Search for the cell housing the specified text and yield its (x, y) center coordinate. 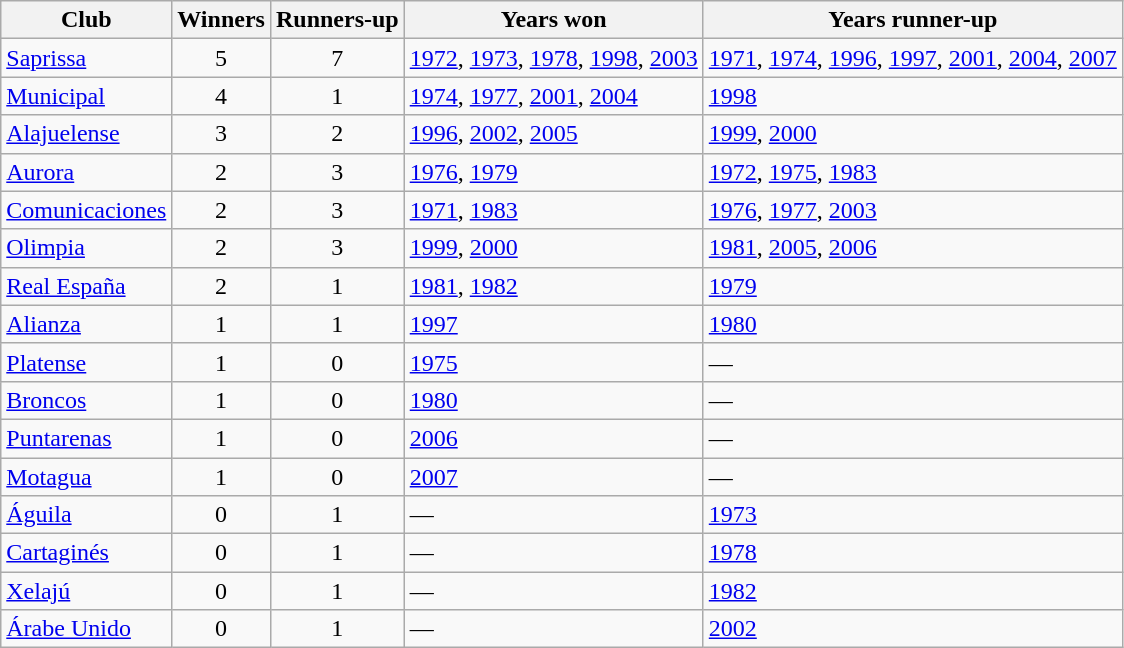
1996, 2002, 2005 (554, 134)
1997 (554, 324)
1971, 1983 (554, 210)
Winners (222, 20)
Real España (86, 286)
1998 (912, 96)
1976, 1977, 2003 (912, 210)
Years runner-up (912, 20)
2006 (554, 438)
7 (337, 58)
Club (86, 20)
Olimpia (86, 248)
1976, 1979 (554, 172)
1972, 1975, 1983 (912, 172)
1975 (554, 362)
1979 (912, 286)
1978 (912, 553)
Árabe Unido (86, 629)
Águila (86, 515)
1981, 1982 (554, 286)
Broncos (86, 400)
Platense (86, 362)
Municipal (86, 96)
1982 (912, 591)
Cartaginés (86, 553)
Years won (554, 20)
Aurora (86, 172)
1981, 2005, 2006 (912, 248)
1972, 1973, 1978, 1998, 2003 (554, 58)
2007 (554, 477)
Runners-up (337, 20)
Saprissa (86, 58)
Puntarenas (86, 438)
Alianza (86, 324)
Xelajú (86, 591)
Alajuelense (86, 134)
2002 (912, 629)
1973 (912, 515)
1971, 1974, 1996, 1997, 2001, 2004, 2007 (912, 58)
5 (222, 58)
1974, 1977, 2001, 2004 (554, 96)
4 (222, 96)
Motagua (86, 477)
Comunicaciones (86, 210)
